From the cell containing the given text, extract its center point as [X, Y] coordinate. 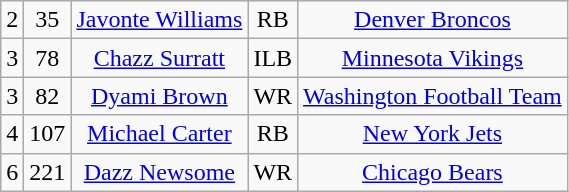
Washington Football Team [433, 96]
Minnesota Vikings [433, 58]
6 [12, 172]
Javonte Williams [160, 20]
Dyami Brown [160, 96]
Denver Broncos [433, 20]
78 [48, 58]
4 [12, 134]
221 [48, 172]
Chicago Bears [433, 172]
Chazz Surratt [160, 58]
35 [48, 20]
ILB [273, 58]
New York Jets [433, 134]
Michael Carter [160, 134]
Dazz Newsome [160, 172]
107 [48, 134]
2 [12, 20]
82 [48, 96]
